From the cell containing the given text, extract its center point as (x, y) coordinate. 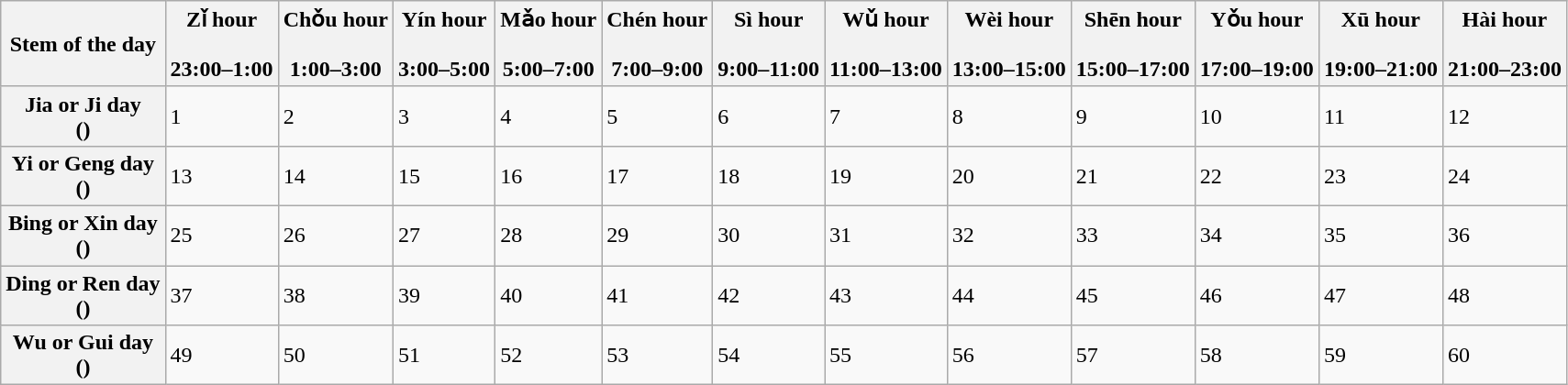
47 (1380, 295)
6 (769, 115)
Sì hour9:00–11:00 (769, 44)
56 (1009, 356)
59 (1380, 356)
11 (1380, 115)
42 (769, 295)
54 (769, 356)
Xū hour19:00–21:00 (1380, 44)
25 (222, 235)
60 (1505, 356)
5 (657, 115)
24 (1505, 176)
Shēn hour15:00–17:00 (1132, 44)
16 (549, 176)
28 (549, 235)
Yín hour3:00–5:00 (444, 44)
10 (1257, 115)
48 (1505, 295)
58 (1257, 356)
Zǐ hour23:00–1:00 (222, 44)
4 (549, 115)
33 (1132, 235)
19 (885, 176)
32 (1009, 235)
52 (549, 356)
Chǒu hour1:00–3:00 (336, 44)
9 (1132, 115)
30 (769, 235)
40 (549, 295)
53 (657, 356)
21 (1132, 176)
49 (222, 356)
29 (657, 235)
13 (222, 176)
22 (1257, 176)
39 (444, 295)
20 (1009, 176)
51 (444, 356)
43 (885, 295)
45 (1132, 295)
35 (1380, 235)
17 (657, 176)
31 (885, 235)
2 (336, 115)
12 (1505, 115)
3 (444, 115)
Jia or Ji day() (83, 115)
Wèi hour13:00–15:00 (1009, 44)
23 (1380, 176)
57 (1132, 356)
Chén hour7:00–9:00 (657, 44)
50 (336, 356)
37 (222, 295)
46 (1257, 295)
7 (885, 115)
55 (885, 356)
34 (1257, 235)
Wu or Gui day() (83, 356)
Yǒu hour17:00–19:00 (1257, 44)
Yi or Geng day() (83, 176)
Mǎo hour5:00–7:00 (549, 44)
Wǔ hour11:00–13:00 (885, 44)
36 (1505, 235)
1 (222, 115)
44 (1009, 295)
Ding or Ren day() (83, 295)
Hài hour21:00–23:00 (1505, 44)
Stem of the day (83, 44)
14 (336, 176)
15 (444, 176)
26 (336, 235)
18 (769, 176)
38 (336, 295)
27 (444, 235)
41 (657, 295)
Bing or Xin day() (83, 235)
8 (1009, 115)
